Locate the cell with the specified text and output its [x, y] center coordinate. 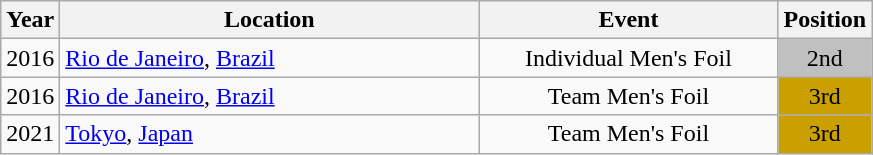
Location [270, 20]
Position [825, 20]
2021 [30, 134]
Year [30, 20]
Event [628, 20]
Individual Men's Foil [628, 58]
Tokyo, Japan [270, 134]
2nd [825, 58]
